Extract the [X, Y] coordinate from the center of the cell holding the provided text.  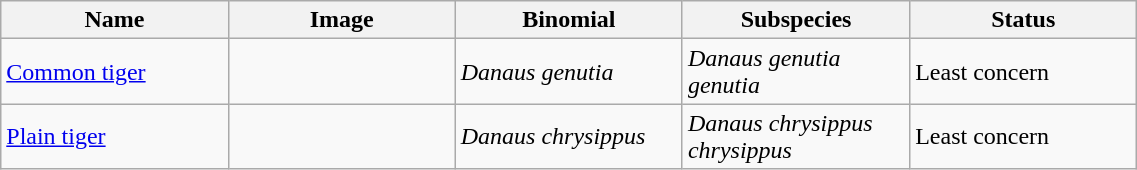
Binomial [568, 20]
Status [1024, 20]
Name [114, 20]
Image [342, 20]
Danaus chrysippus [568, 136]
Danaus genutia genutia [796, 72]
Subspecies [796, 20]
Common tiger [114, 72]
Danaus genutia [568, 72]
Danaus chrysippus chrysippus [796, 136]
Plain tiger [114, 136]
